Provide the (X, Y) coordinate of the cell's center where the given text is located.  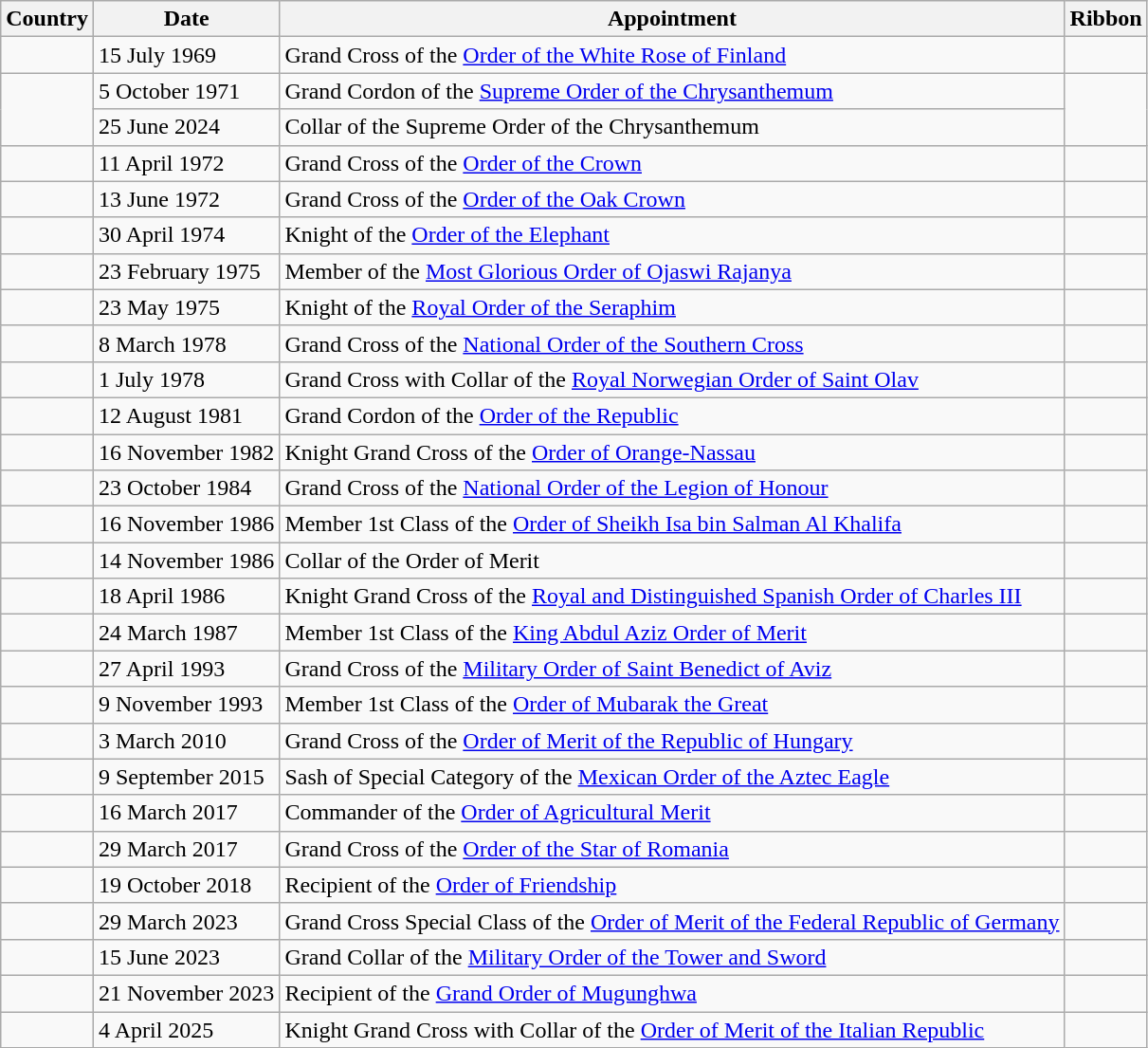
Grand Cross of the National Order of the Southern Cross (672, 343)
Member 1st Class of the Order of Sheikh Isa bin Salman Al Khalifa (672, 524)
11 April 1972 (186, 163)
Knight of the Royal Order of the Seraphim (672, 307)
Member of the Most Glorious Order of Ojaswi Rajanya (672, 271)
Grand Collar of the Military Order of the Tower and Sword (672, 957)
Grand Cross of the National Order of the Legion of Honour (672, 488)
Grand Cross of the Order of the Star of Romania (672, 849)
Appointment (672, 19)
Ribbon (1105, 19)
Grand Cross with Collar of the Royal Norwegian Order of Saint Olav (672, 379)
9 September 2015 (186, 777)
Grand Cross of the Military Order of Saint Benedict of Aviz (672, 669)
Country (47, 19)
Member 1st Class of the Order of Mubarak the Great (672, 705)
27 April 1993 (186, 669)
Collar of the Order of Merit (672, 561)
Recipient of the Order of Friendship (672, 885)
8 March 1978 (186, 343)
15 June 2023 (186, 957)
4 April 2025 (186, 1029)
Grand Cross Special Class of the Order of Merit of the Federal Republic of Germany (672, 921)
Knight Grand Cross of the Order of Orange-Nassau (672, 452)
Knight of the Order of the Elephant (672, 235)
Sash of Special Category of the Mexican Order of the Aztec Eagle (672, 777)
23 May 1975 (186, 307)
30 April 1974 (186, 235)
25 June 2024 (186, 127)
9 November 1993 (186, 705)
Member 1st Class of the King Abdul Aziz Order of Merit (672, 633)
21 November 2023 (186, 993)
Grand Cross of the Order of the Oak Crown (672, 199)
23 February 1975 (186, 271)
23 October 1984 (186, 488)
16 November 1982 (186, 452)
16 November 1986 (186, 524)
Knight Grand Cross of the Royal and Distinguished Spanish Order of Charles III (672, 597)
13 June 1972 (186, 199)
Grand Cross of the Order of the White Rose of Finland (672, 55)
15 July 1969 (186, 55)
29 March 2023 (186, 921)
Grand Cordon of the Supreme Order of the Chrysanthemum (672, 91)
16 March 2017 (186, 813)
18 April 1986 (186, 597)
Recipient of the Grand Order of Mugunghwa (672, 993)
24 March 1987 (186, 633)
29 March 2017 (186, 849)
1 July 1978 (186, 379)
5 October 1971 (186, 91)
Knight Grand Cross with Collar of the Order of Merit of the Italian Republic (672, 1029)
Grand Cordon of the Order of the Republic (672, 415)
14 November 1986 (186, 561)
Grand Cross of the Order of the Crown (672, 163)
12 August 1981 (186, 415)
19 October 2018 (186, 885)
Grand Cross of the Order of Merit of the Republic of Hungary (672, 741)
Collar of the Supreme Order of the Chrysanthemum (672, 127)
Commander of the Order of Agricultural Merit (672, 813)
Date (186, 19)
3 March 2010 (186, 741)
